Extract the [x, y] coordinate from the center of the cell holding the provided text.  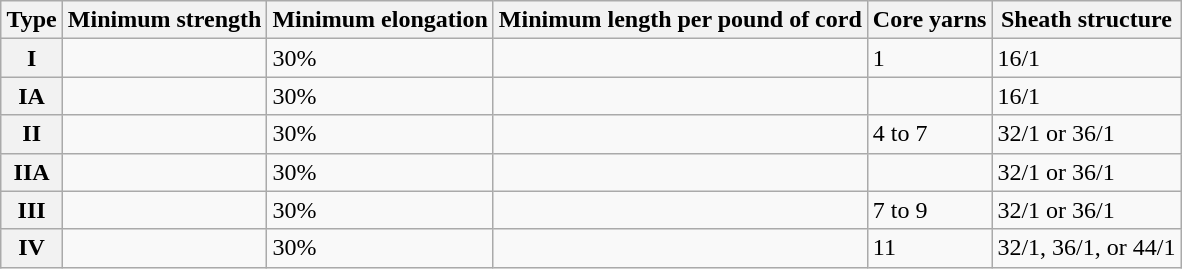
1 [930, 58]
Minimum strength [164, 20]
11 [930, 248]
Minimum length per pound of cord [680, 20]
IV [32, 248]
Sheath structure [1086, 20]
Minimum elongation [380, 20]
7 to 9 [930, 210]
4 to 7 [930, 134]
Core yarns [930, 20]
I [32, 58]
Type [32, 20]
IA [32, 96]
32/1, 36/1, or 44/1 [1086, 248]
IIA [32, 172]
III [32, 210]
II [32, 134]
